Output the [x, y] coordinate of the center of the cell containing the given text.  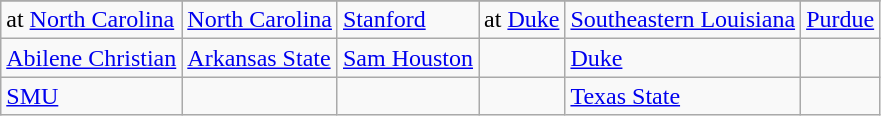
at North Carolina [92, 20]
Purdue [840, 20]
at Duke [522, 20]
Southeastern Louisiana [683, 20]
Texas State [683, 96]
Arkansas State [260, 58]
Sam Houston [408, 58]
Abilene Christian [92, 58]
Duke [683, 58]
SMU [92, 96]
North Carolina [260, 20]
Stanford [408, 20]
